For the text-containing cell, return its midpoint in [X, Y] coordinate format. 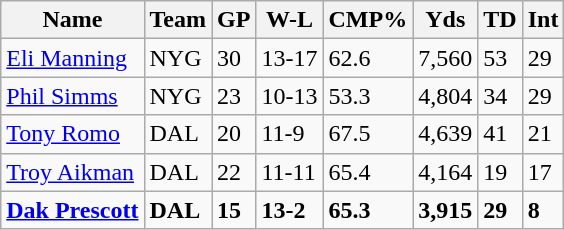
65.3 [368, 210]
Team [178, 20]
13-17 [290, 58]
53.3 [368, 96]
Phil Simms [72, 96]
W-L [290, 20]
19 [500, 172]
23 [234, 96]
4,164 [446, 172]
17 [543, 172]
30 [234, 58]
22 [234, 172]
8 [543, 210]
Dak Prescott [72, 210]
4,639 [446, 134]
21 [543, 134]
34 [500, 96]
20 [234, 134]
CMP% [368, 20]
TD [500, 20]
11-9 [290, 134]
4,804 [446, 96]
53 [500, 58]
Name [72, 20]
62.6 [368, 58]
7,560 [446, 58]
3,915 [446, 210]
41 [500, 134]
Tony Romo [72, 134]
67.5 [368, 134]
15 [234, 210]
Yds [446, 20]
GP [234, 20]
Int [543, 20]
13-2 [290, 210]
10-13 [290, 96]
Eli Manning [72, 58]
11-11 [290, 172]
Troy Aikman [72, 172]
65.4 [368, 172]
